Provide the (x, y) coordinate of the cell's center where the given text is located.  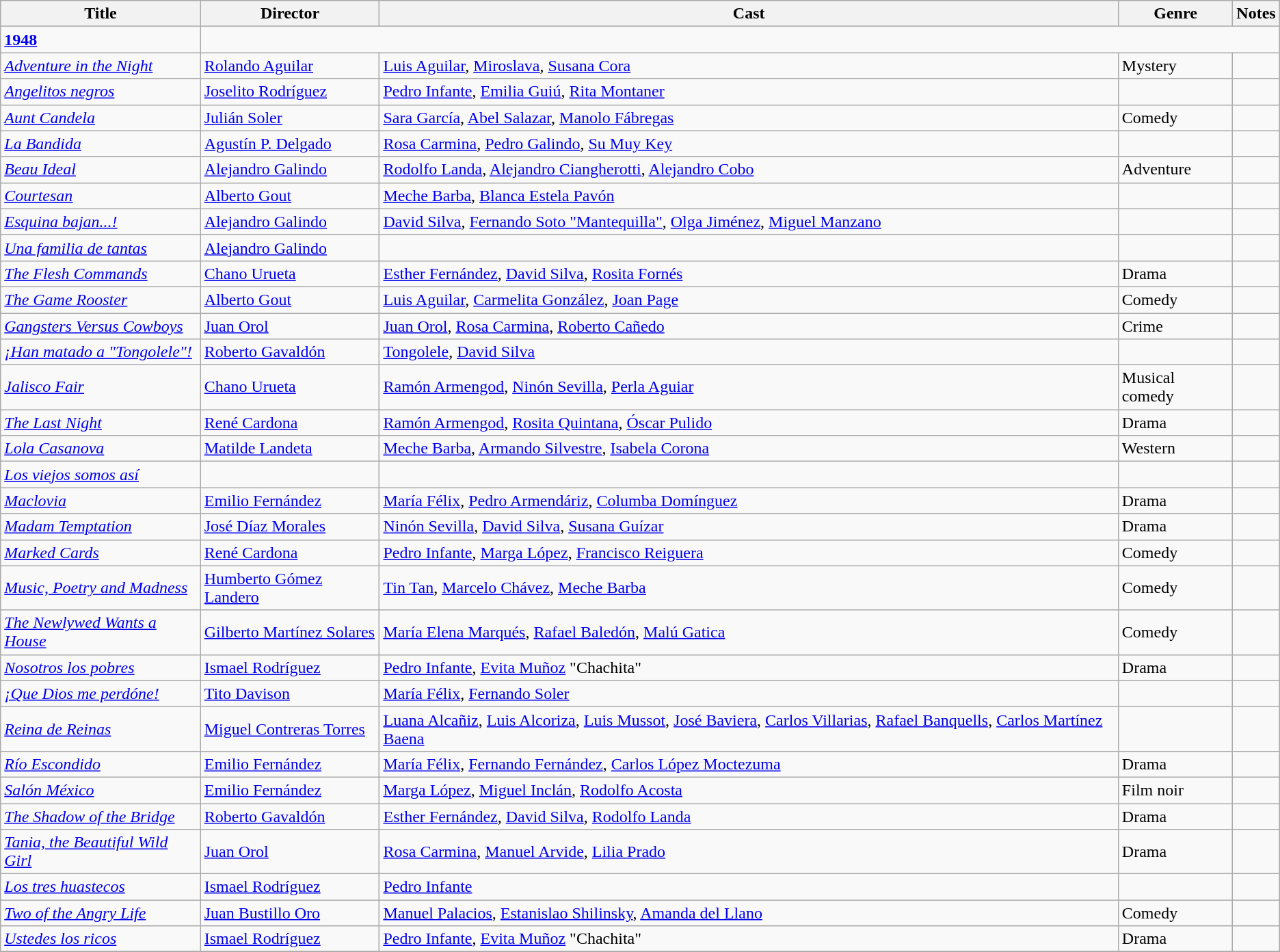
The Last Night (101, 423)
Angelitos negros (101, 92)
Una familia de tantas (101, 248)
Mystery (1175, 66)
Esquina bajan...! (101, 222)
Rosa Carmina, Manuel Arvide, Lilia Prado (749, 852)
Ramón Armengod, Ninón Sevilla, Perla Aguiar (749, 387)
Notes (1256, 14)
Meche Barba, Armando Silvestre, Isabela Corona (749, 449)
Esther Fernández, David Silva, Rosita Fornés (749, 274)
Tin Tan, Marcelo Chávez, Meche Barba (749, 588)
La Bandida (101, 144)
Two of the Angry Life (101, 913)
Salón México (101, 790)
Los tres huastecos (101, 887)
Adventure in the Night (101, 66)
Matilde Landeta (290, 449)
The Game Rooster (101, 300)
Luis Aguilar, Carmelita González, Joan Page (749, 300)
¡Que Dios me perdóne! (101, 693)
Courtesan (101, 196)
María Félix, Fernando Fernández, Carlos López Moctezuma (749, 764)
Julián Soler (290, 118)
Juan Orol, Rosa Carmina, Roberto Cañedo (749, 326)
Maclovia (101, 501)
The Shadow of the Bridge (101, 816)
Gilberto Martínez Solares (290, 632)
Musical comedy (1175, 387)
Joselito Rodríguez (290, 92)
Madam Temptation (101, 527)
Lola Casanova (101, 449)
Tongolele, David Silva (749, 352)
Rodolfo Landa, Alejandro Ciangherotti, Alejandro Cobo (749, 170)
Tito Davison (290, 693)
Nosotros los pobres (101, 667)
María Félix, Fernando Soler (749, 693)
Río Escondido (101, 764)
Pedro Infante (749, 887)
Crime (1175, 326)
Reina de Reinas (101, 729)
Tania, the Beautiful Wild Girl (101, 852)
Humberto Gómez Landero (290, 588)
Film noir (1175, 790)
Ramón Armengod, Rosita Quintana, Óscar Pulido (749, 423)
Pedro Infante, Emilia Guiú, Rita Montaner (749, 92)
Manuel Palacios, Estanislao Shilinsky, Amanda del Llano (749, 913)
Western (1175, 449)
¡Han matado a "Tongolele"! (101, 352)
The Flesh Commands (101, 274)
Agustín P. Delgado (290, 144)
1948 (101, 40)
Genre (1175, 14)
Esther Fernández, David Silva, Rodolfo Landa (749, 816)
Sara García, Abel Salazar, Manolo Fábregas (749, 118)
María Félix, Pedro Armendáriz, Columba Domínguez (749, 501)
Aunt Candela (101, 118)
The Newlywed Wants a House (101, 632)
Los viejos somos así (101, 475)
Juan Bustillo Oro (290, 913)
Ninón Sevilla, David Silva, Susana Guízar (749, 527)
Director (290, 14)
Marked Cards (101, 553)
Gangsters Versus Cowboys (101, 326)
Marga López, Miguel Inclán, Rodolfo Acosta (749, 790)
Beau Ideal (101, 170)
José Díaz Morales (290, 527)
Luana Alcañiz, Luis Alcoriza, Luis Mussot, José Baviera, Carlos Villarias, Rafael Banquells, Carlos Martínez Baena (749, 729)
Title (101, 14)
Jalisco Fair (101, 387)
Rolando Aguilar (290, 66)
Cast (749, 14)
Music, Poetry and Madness (101, 588)
Meche Barba, Blanca Estela Pavón (749, 196)
María Elena Marqués, Rafael Baledón, Malú Gatica (749, 632)
Luis Aguilar, Miroslava, Susana Cora (749, 66)
Miguel Contreras Torres (290, 729)
Pedro Infante, Marga López, Francisco Reiguera (749, 553)
David Silva, Fernando Soto "Mantequilla", Olga Jiménez, Miguel Manzano (749, 222)
Adventure (1175, 170)
Ustedes los ricos (101, 939)
Rosa Carmina, Pedro Galindo, Su Muy Key (749, 144)
